For the text-containing cell, return its midpoint in [x, y] coordinate format. 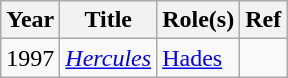
Title [108, 20]
Year [30, 20]
1997 [30, 58]
Ref [264, 20]
Hades [198, 58]
Hercules [108, 58]
Role(s) [198, 20]
